Scan for the cell matching the given text and deliver its [x, y] coordinate at center. 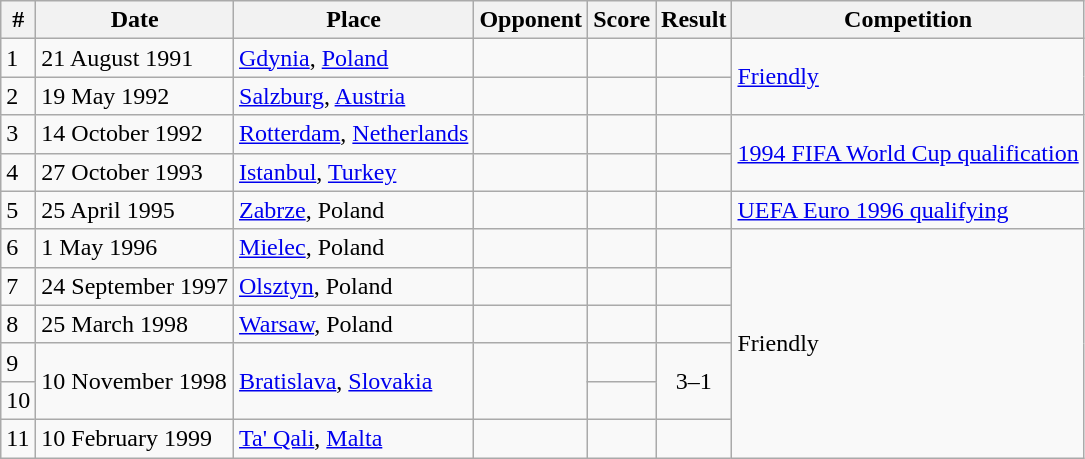
3 [18, 134]
Opponent [531, 20]
7 [18, 286]
Date [135, 20]
Olsztyn, Poland [354, 286]
3–1 [694, 381]
2 [18, 96]
10 [18, 400]
10 February 1999 [135, 438]
6 [18, 248]
Score [622, 20]
Competition [908, 20]
UEFA Euro 1996 qualifying [908, 210]
27 October 1993 [135, 172]
1994 FIFA World Cup qualification [908, 153]
14 October 1992 [135, 134]
24 September 1997 [135, 286]
1 May 1996 [135, 248]
19 May 1992 [135, 96]
8 [18, 324]
Mielec, Poland [354, 248]
Place [354, 20]
Bratislava, Slovakia [354, 381]
# [18, 20]
Rotterdam, Netherlands [354, 134]
Salzburg, Austria [354, 96]
Istanbul, Turkey [354, 172]
4 [18, 172]
Result [694, 20]
1 [18, 58]
21 August 1991 [135, 58]
Warsaw, Poland [354, 324]
25 March 1998 [135, 324]
10 November 1998 [135, 381]
Ta' Qali, Malta [354, 438]
11 [18, 438]
Zabrze, Poland [354, 210]
5 [18, 210]
25 April 1995 [135, 210]
Gdynia, Poland [354, 58]
9 [18, 362]
